Provide the [x, y] coordinate of the cell's center where the given text is located.  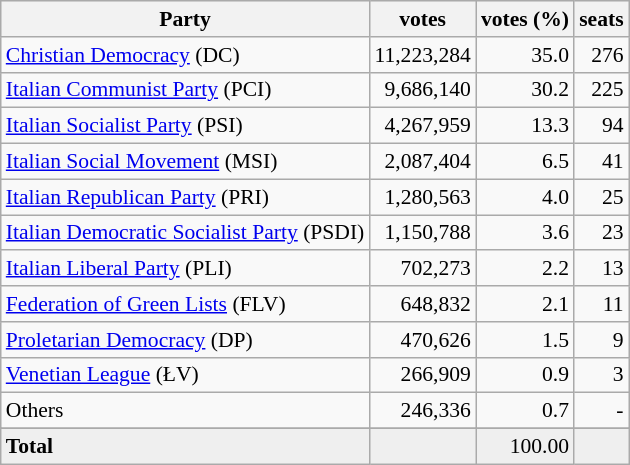
2.1 [525, 304]
1.5 [525, 340]
votes [422, 19]
470,626 [422, 340]
Party [186, 19]
Proletarian Democracy (DP) [186, 340]
- [601, 411]
votes (%) [525, 19]
seats [601, 19]
30.2 [525, 90]
3.6 [525, 233]
Italian Liberal Party (PLI) [186, 269]
9,686,140 [422, 90]
648,832 [422, 304]
0.9 [525, 375]
Italian Social Movement (MSI) [186, 162]
35.0 [525, 55]
6.5 [525, 162]
1,150,788 [422, 233]
Total [186, 447]
Italian Republican Party (PRI) [186, 197]
Venetian League (ŁV) [186, 375]
11,223,284 [422, 55]
4,267,959 [422, 126]
Italian Socialist Party (PSI) [186, 126]
Others [186, 411]
41 [601, 162]
2,087,404 [422, 162]
13.3 [525, 126]
9 [601, 340]
0.7 [525, 411]
246,336 [422, 411]
Italian Democratic Socialist Party (PSDI) [186, 233]
23 [601, 233]
276 [601, 55]
100.00 [525, 447]
702,273 [422, 269]
2.2 [525, 269]
225 [601, 90]
4.0 [525, 197]
25 [601, 197]
1,280,563 [422, 197]
Italian Communist Party (PCI) [186, 90]
3 [601, 375]
13 [601, 269]
Federation of Green Lists (FLV) [186, 304]
11 [601, 304]
266,909 [422, 375]
94 [601, 126]
Christian Democracy (DC) [186, 55]
